Pinpoint the cell where the given text exists, returning its (X, Y) midpoint coordinate. 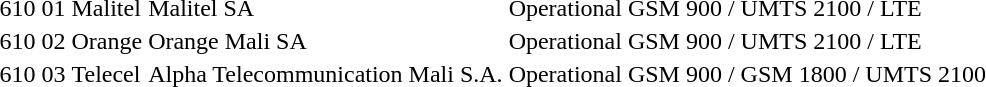
02 (54, 41)
Operational (565, 41)
Orange Mali SA (326, 41)
Orange (107, 41)
